Pinpoint the cell where the given text exists, returning its (X, Y) midpoint coordinate. 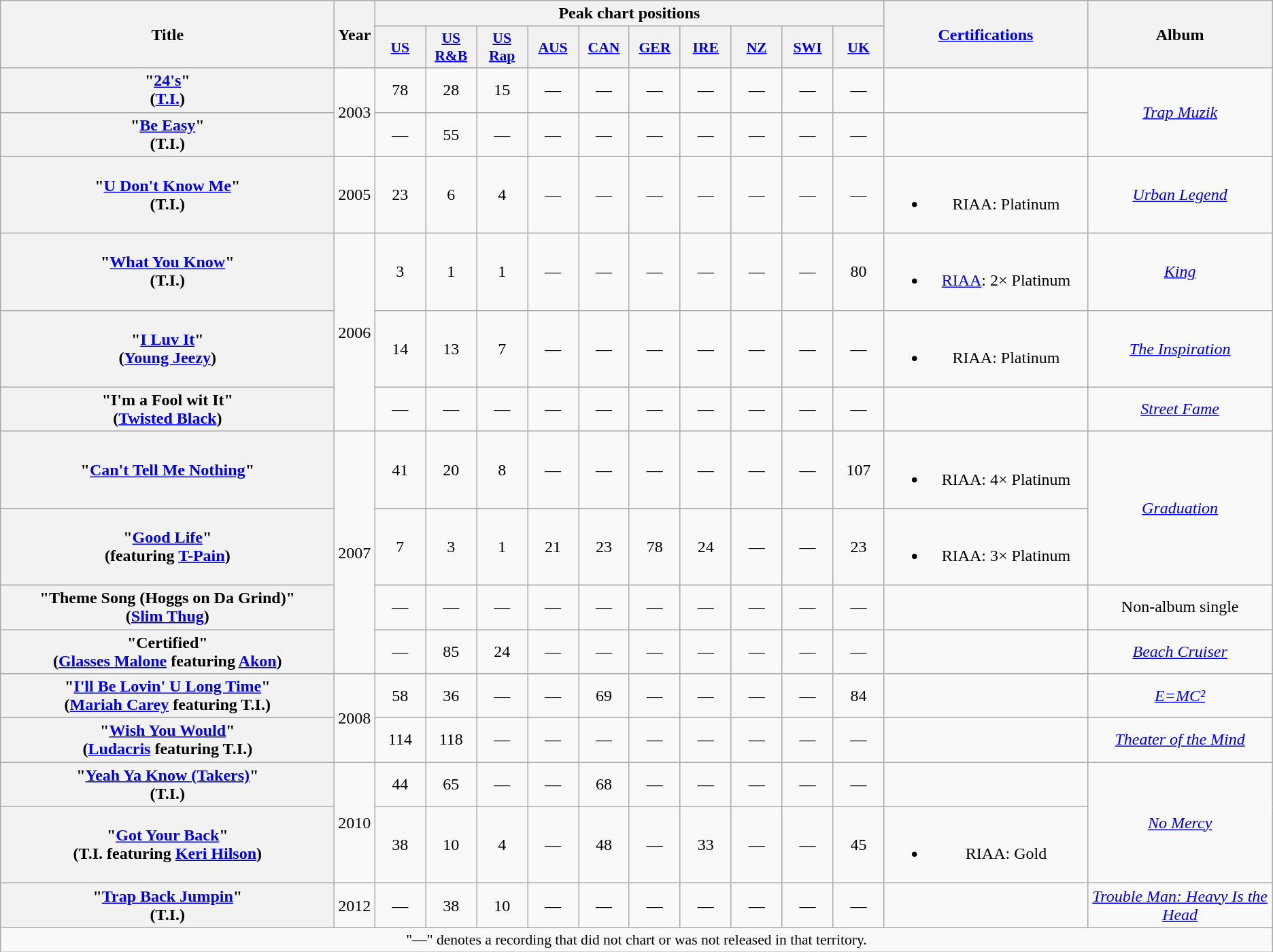
41 (400, 469)
RIAA: 4× Platinum (986, 469)
"U Don't Know Me"(T.I.) (167, 194)
8 (502, 469)
80 (858, 272)
Year (355, 34)
Trap Muzik (1180, 112)
118 (452, 740)
"Trap Back Jumpin"(T.I.) (167, 906)
Beach Cruiser (1180, 651)
Graduation (1180, 508)
"I'll Be Lovin' U Long Time"(Mariah Carey featuring T.I.) (167, 696)
NZ (756, 48)
Street Fame (1180, 409)
2006 (355, 332)
"Wish You Would"(Ludacris featuring T.I.) (167, 740)
44 (400, 785)
2012 (355, 906)
2007 (355, 552)
55 (452, 135)
"Be Easy"(T.I.) (167, 135)
36 (452, 696)
Album (1180, 34)
48 (604, 845)
AUS (554, 48)
RIAA: Gold (986, 845)
CAN (604, 48)
65 (452, 785)
2003 (355, 112)
107 (858, 469)
"What You Know"(T.I.) (167, 272)
RIAA: 2× Platinum (986, 272)
US R&B (452, 48)
114 (400, 740)
2005 (355, 194)
"Can't Tell Me Nothing" (167, 469)
33 (706, 845)
6 (452, 194)
"Certified"(Glasses Malone featuring Akon) (167, 651)
45 (858, 845)
Urban Legend (1180, 194)
"I'm a Fool wit It"(Twisted Black) (167, 409)
84 (858, 696)
58 (400, 696)
2008 (355, 718)
US Rap (502, 48)
Peak chart positions (630, 14)
Non-album single (1180, 607)
No Mercy (1180, 823)
"—" denotes a recording that did not chart or was not released in that territory. (636, 940)
King (1180, 272)
Theater of the Mind (1180, 740)
RIAA: 3× Platinum (986, 547)
Trouble Man: Heavy Is the Head (1180, 906)
"Yeah Ya Know (Takers)"(T.I.) (167, 785)
GER (654, 48)
20 (452, 469)
Title (167, 34)
69 (604, 696)
13 (452, 348)
2010 (355, 823)
"24's"(T.I.) (167, 90)
"I Luv It"(Young Jeezy) (167, 348)
21 (554, 547)
US (400, 48)
85 (452, 651)
68 (604, 785)
SWI (808, 48)
Certifications (986, 34)
The Inspiration (1180, 348)
15 (502, 90)
E=MC² (1180, 696)
UK (858, 48)
IRE (706, 48)
28 (452, 90)
"Theme Song (Hoggs on Da Grind)"(Slim Thug) (167, 607)
"Good Life"(featuring T-Pain) (167, 547)
14 (400, 348)
"Got Your Back"(T.I. featuring Keri Hilson) (167, 845)
